Capture the cell that displays the provided text and extract its (x, y) central coordinate. 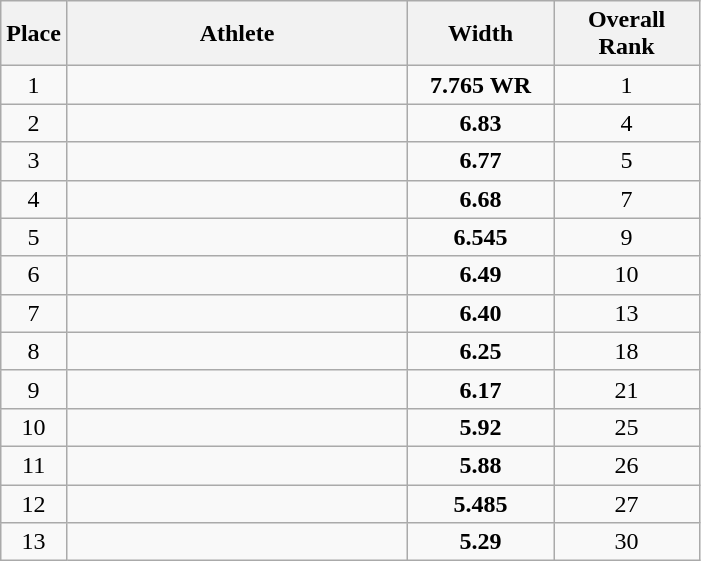
5.92 (481, 427)
Width (481, 34)
6 (34, 275)
6.40 (481, 313)
25 (627, 427)
Overall Rank (627, 34)
11 (34, 465)
5.485 (481, 503)
Athlete (236, 34)
6.68 (481, 199)
5.29 (481, 542)
6.83 (481, 123)
30 (627, 542)
18 (627, 351)
6.25 (481, 351)
2 (34, 123)
3 (34, 161)
6.49 (481, 275)
6.17 (481, 389)
12 (34, 503)
27 (627, 503)
6.545 (481, 237)
7.765 WR (481, 85)
Place (34, 34)
21 (627, 389)
5.88 (481, 465)
6.77 (481, 161)
26 (627, 465)
8 (34, 351)
